Provide the (x, y) coordinate of the cell's center where the given text is located.  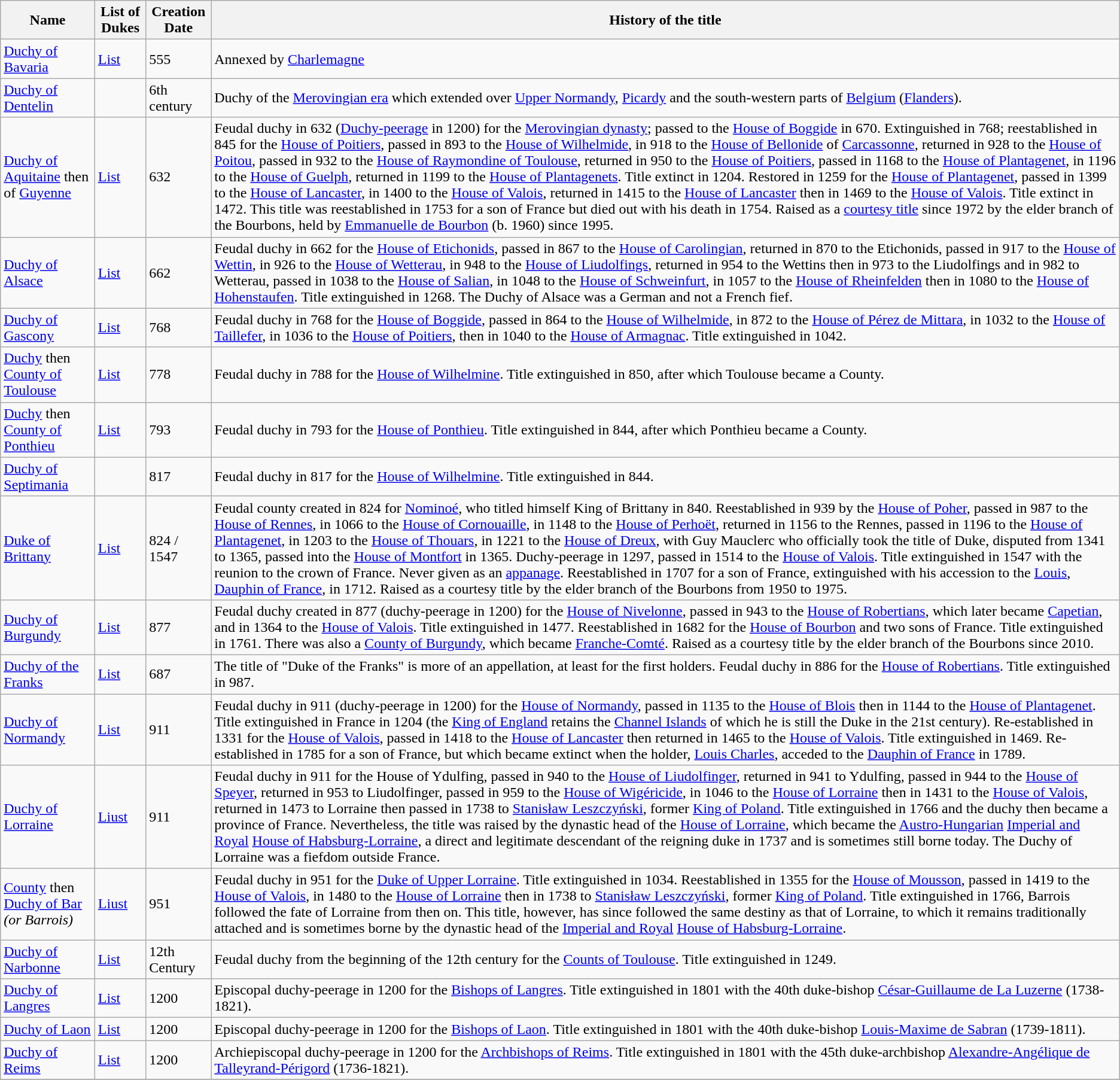
6th century (178, 98)
Name (48, 20)
793 (178, 430)
Duchy of Bavaria (48, 59)
Episcopal duchy-peerage in 1200 for the Bishops of Laon. Title extinguished in 1801 with the 40th duke-bishop Louis-Maxime de Sabran (1739-1811). (665, 1029)
Duchy of Laon (48, 1029)
662 (178, 273)
Feudal duchy in 817 for the House of Wilhelmine. Title extinguished in 844. (665, 476)
Creation Date (178, 20)
Duchy of Alsace (48, 273)
History of the title (665, 20)
List of Dukes (120, 20)
Duchy of Narbonne (48, 960)
Duchy of Normandy (48, 730)
Duke of Brittany (48, 548)
632 (178, 177)
Duchy of the Franks (48, 674)
778 (178, 375)
Duchy of Langres (48, 998)
Duchy of Burgundy (48, 627)
768 (178, 328)
Duchy of Reims (48, 1060)
555 (178, 59)
12th Century (178, 960)
824 / 1547 (178, 548)
Feudal duchy from the beginning of the 12th century for the Counts of Toulouse. Title extinguished in 1249. (665, 960)
County then Duchy of Bar (or Barrois) (48, 905)
Duchy then County of Toulouse (48, 375)
Duchy of the Merovingian era which extended over Upper Normandy, Picardy and the south-western parts of Belgium (Flanders). (665, 98)
Duchy of Lorraine (48, 817)
877 (178, 627)
Duchy then County of Ponthieu (48, 430)
Duchy of Gascony (48, 328)
Duchy of Dentelin (48, 98)
687 (178, 674)
Duchy of Aquitaine then of Guyenne (48, 177)
Feudal duchy in 788 for the House of Wilhelmine. Title extinguished in 850, after which Toulouse became a County. (665, 375)
817 (178, 476)
951 (178, 905)
Feudal duchy in 793 for the House of Ponthieu. Title extinguished in 844, after which Ponthieu became a County. (665, 430)
Annexed by Charlemagne (665, 59)
Duchy of Septimania (48, 476)
